Provide the [x, y] coordinate of the cell's center where the given text is located.  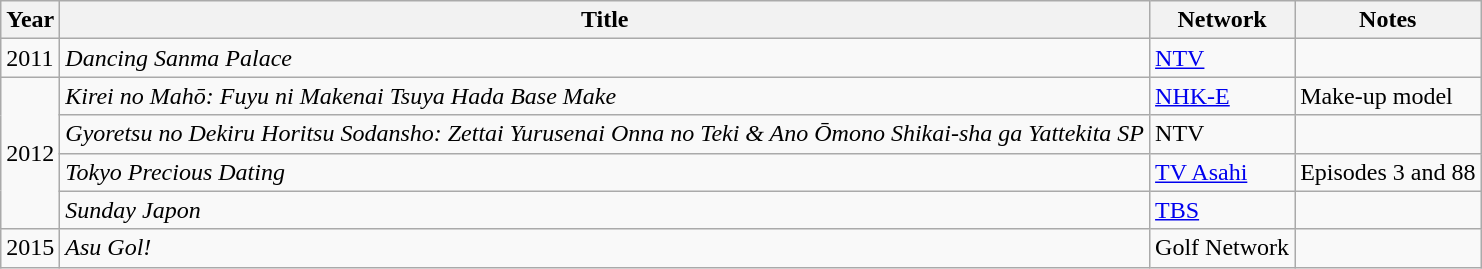
TV Asahi [1222, 172]
Year [30, 20]
Gyoretsu no Dekiru Horitsu Sodansho: Zettai Yurusenai Onna no Teki & Ano Ōmono Shikai-sha ga Yattekita SP [605, 134]
TBS [1222, 210]
Network [1222, 20]
Asu Gol! [605, 248]
2015 [30, 248]
Episodes 3 and 88 [1388, 172]
NHK-E [1222, 96]
Tokyo Precious Dating [605, 172]
Dancing Sanma Palace [605, 58]
Golf Network [1222, 248]
2012 [30, 153]
Title [605, 20]
2011 [30, 58]
Kirei no Mahō: Fuyu ni Makenai Tsuya Hada Base Make [605, 96]
Sunday Japon [605, 210]
Notes [1388, 20]
Make-up model [1388, 96]
